Determine the (x, y) coordinate at the center of the cell enclosing the given text.  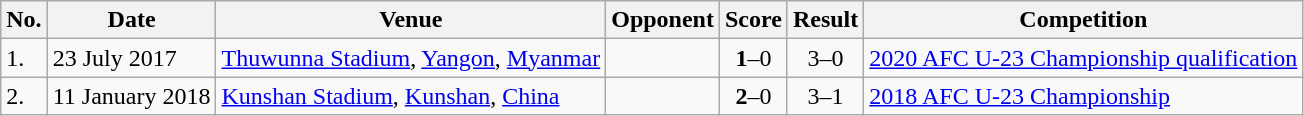
Date (132, 20)
3–1 (825, 96)
Opponent (663, 20)
1. (24, 58)
Result (825, 20)
Score (753, 20)
3–0 (825, 58)
2018 AFC U-23 Championship (1084, 96)
Competition (1084, 20)
Thuwunna Stadium, Yangon, Myanmar (411, 58)
2020 AFC U-23 Championship qualification (1084, 58)
11 January 2018 (132, 96)
Venue (411, 20)
1–0 (753, 58)
2. (24, 96)
No. (24, 20)
23 July 2017 (132, 58)
2–0 (753, 96)
Kunshan Stadium, Kunshan, China (411, 96)
